Pinpoint the cell where the given text exists, returning its [x, y] midpoint coordinate. 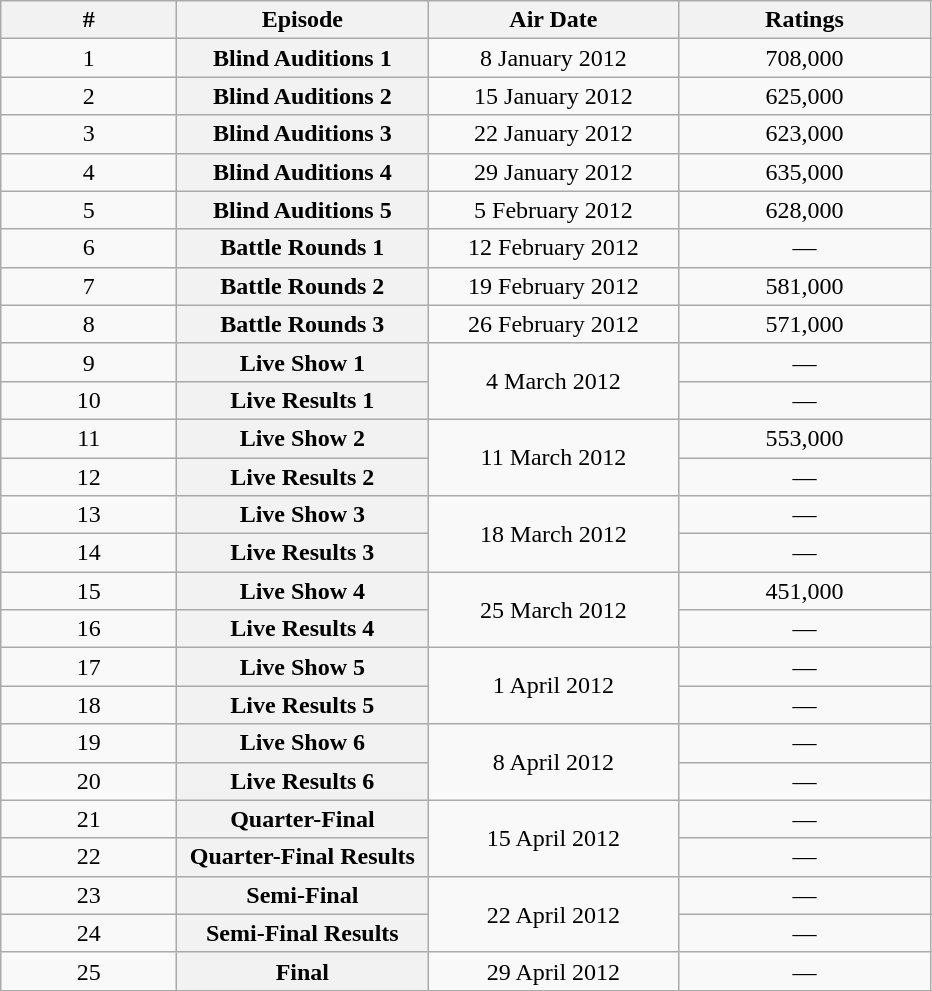
19 February 2012 [554, 286]
451,000 [804, 591]
8 [89, 324]
Live Results 1 [302, 400]
4 [89, 172]
12 February 2012 [554, 248]
14 [89, 553]
9 [89, 362]
10 [89, 400]
29 April 2012 [554, 971]
24 [89, 933]
Live Results 4 [302, 629]
Semi-Final [302, 895]
Live Results 2 [302, 477]
Episode [302, 20]
23 [89, 895]
1 [89, 58]
18 [89, 705]
Semi-Final Results [302, 933]
8 January 2012 [554, 58]
18 March 2012 [554, 534]
571,000 [804, 324]
2 [89, 96]
Battle Rounds 2 [302, 286]
Live Show 1 [302, 362]
Live Show 4 [302, 591]
Blind Auditions 5 [302, 210]
Live Show 3 [302, 515]
Live Show 6 [302, 743]
553,000 [804, 438]
708,000 [804, 58]
Blind Auditions 2 [302, 96]
22 [89, 857]
Air Date [554, 20]
Live Results 5 [302, 705]
4 March 2012 [554, 381]
22 January 2012 [554, 134]
1 April 2012 [554, 686]
15 January 2012 [554, 96]
19 [89, 743]
16 [89, 629]
623,000 [804, 134]
3 [89, 134]
22 April 2012 [554, 914]
Ratings [804, 20]
Battle Rounds 1 [302, 248]
Live Results 3 [302, 553]
Battle Rounds 3 [302, 324]
11 [89, 438]
5 February 2012 [554, 210]
581,000 [804, 286]
29 January 2012 [554, 172]
Quarter-Final [302, 819]
Live Show 2 [302, 438]
Blind Auditions 4 [302, 172]
7 [89, 286]
25 [89, 971]
13 [89, 515]
15 [89, 591]
625,000 [804, 96]
15 April 2012 [554, 838]
20 [89, 781]
25 March 2012 [554, 610]
# [89, 20]
11 March 2012 [554, 457]
21 [89, 819]
635,000 [804, 172]
26 February 2012 [554, 324]
Live Results 6 [302, 781]
5 [89, 210]
8 April 2012 [554, 762]
Blind Auditions 3 [302, 134]
17 [89, 667]
Blind Auditions 1 [302, 58]
628,000 [804, 210]
Quarter-Final Results [302, 857]
Live Show 5 [302, 667]
Final [302, 971]
12 [89, 477]
6 [89, 248]
